Extract the (X, Y) coordinate from the center of the cell holding the provided text.  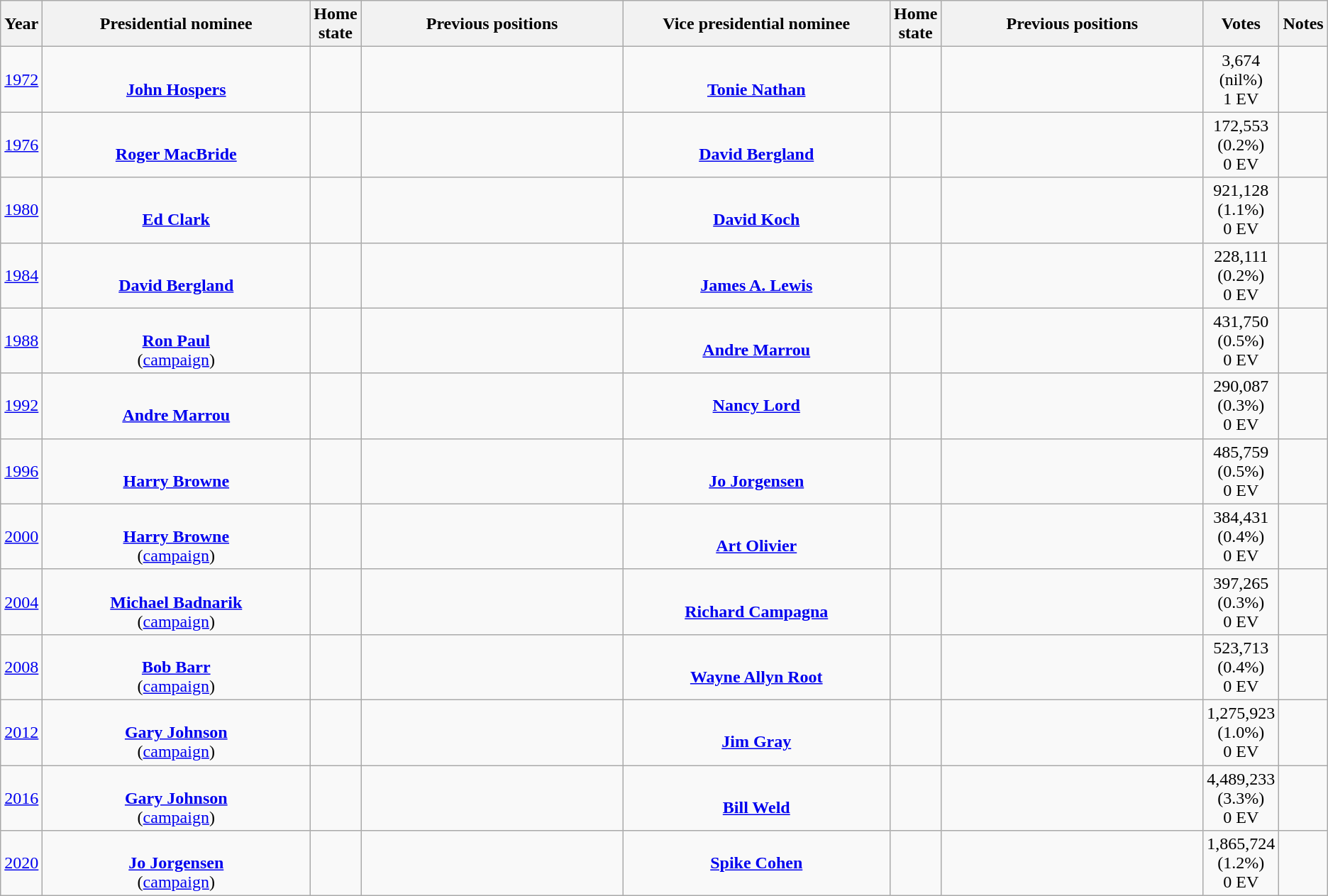
Jo Jorgensen(campaign) (176, 863)
Nancy Lord (756, 406)
Art Olivier (756, 536)
1988 (21, 341)
384,431 (0.4%)0 EV (1241, 536)
2012 (21, 732)
2020 (21, 863)
Tonie Nathan (756, 79)
228,111 (0.2%)0 EV (1241, 275)
1992 (21, 406)
1,865,724 (1.2%)0 EV (1241, 863)
1972 (21, 79)
4,489,233 (3.3%)0 EV (1241, 797)
Notes (1303, 24)
397,265 (0.3%)0 EV (1241, 602)
David Koch (756, 210)
Wayne Allyn Root (756, 667)
1976 (21, 145)
Roger MacBride (176, 145)
2000 (21, 536)
1,275,923 (1.0%)0 EV (1241, 732)
2004 (21, 602)
Votes (1241, 24)
Year (21, 24)
Ron Paul(campaign) (176, 341)
523,713 (0.4%)0 EV (1241, 667)
Harry Browne (176, 471)
1984 (21, 275)
1980 (21, 210)
Michael Badnarik(campaign) (176, 602)
Jo Jorgensen (756, 471)
2008 (21, 667)
Bob Barr(campaign) (176, 667)
290,087 (0.3%)0 EV (1241, 406)
921,128 (1.1%)0 EV (1241, 210)
1996 (21, 471)
Presidential nominee (176, 24)
Vice presidential nominee (756, 24)
Ed Clark (176, 210)
485,759 (0.5%)0 EV (1241, 471)
John Hospers (176, 79)
3,674 (nil%)1 EV (1241, 79)
James A. Lewis (756, 275)
Harry Browne(campaign) (176, 536)
2016 (21, 797)
431,750 (0.5%)0 EV (1241, 341)
172,553 (0.2%)0 EV (1241, 145)
Jim Gray (756, 732)
Richard Campagna (756, 602)
Bill Weld (756, 797)
Spike Cohen (756, 863)
